Pinpoint the cell where the given text exists, returning its (x, y) midpoint coordinate. 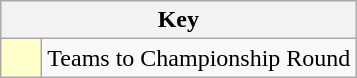
Teams to Championship Round (199, 58)
Key (178, 20)
